Extract the [X, Y] coordinate from the center of the cell holding the provided text.  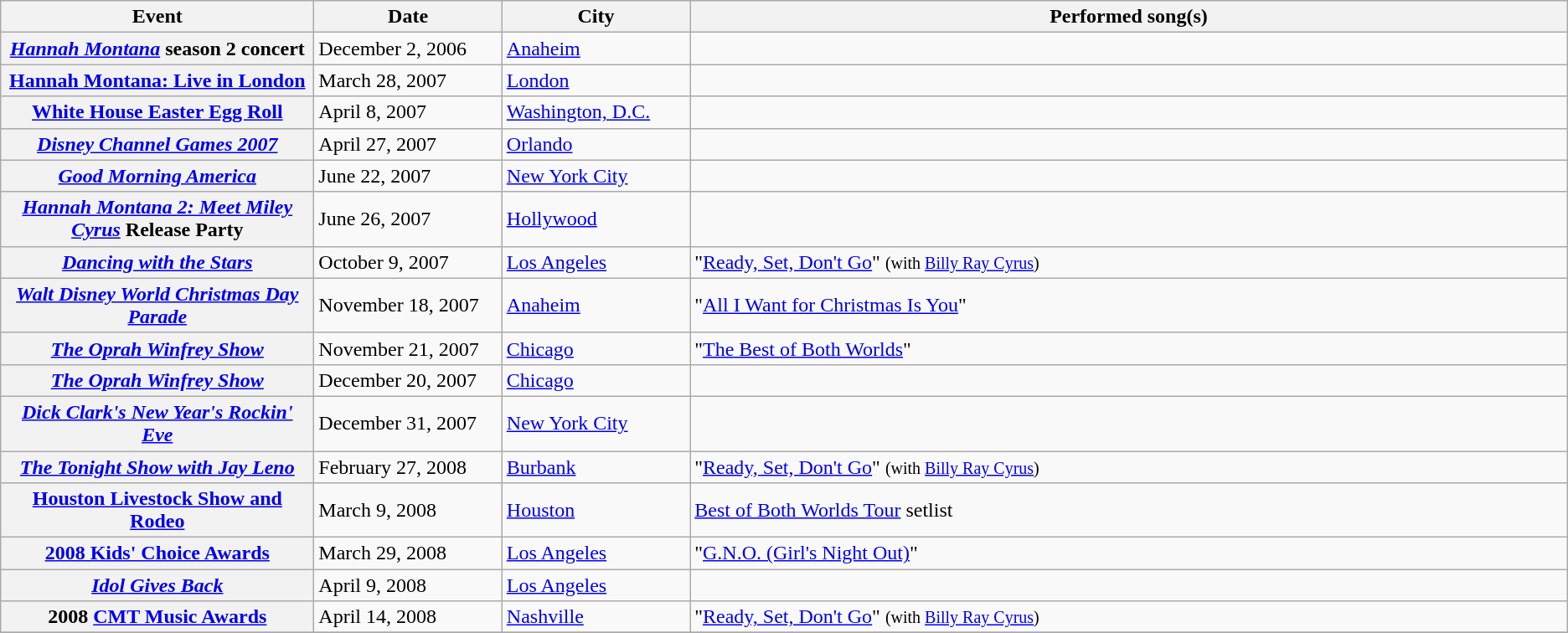
London [596, 80]
2008 Kids' Choice Awards [157, 553]
Walt Disney World Christmas Day Parade [157, 305]
Idol Gives Back [157, 585]
December 31, 2007 [408, 424]
Orlando [596, 144]
Washington, D.C. [596, 112]
City [596, 17]
Event [157, 17]
February 27, 2008 [408, 466]
December 2, 2006 [408, 49]
"G.N.O. (Girl's Night Out)" [1129, 553]
June 22, 2007 [408, 176]
Performed song(s) [1129, 17]
November 18, 2007 [408, 305]
Hannah Montana 2: Meet Miley Cyrus Release Party [157, 219]
Dancing with the Stars [157, 262]
April 27, 2007 [408, 144]
"All I Want for Christmas Is You" [1129, 305]
Burbank [596, 466]
Good Morning America [157, 176]
2008 CMT Music Awards [157, 617]
Nashville [596, 617]
White House Easter Egg Roll [157, 112]
Dick Clark's New Year's Rockin' Eve [157, 424]
Disney Channel Games 2007 [157, 144]
December 20, 2007 [408, 380]
Hollywood [596, 219]
April 8, 2007 [408, 112]
Hannah Montana: Live in London [157, 80]
"The Best of Both Worlds" [1129, 348]
April 9, 2008 [408, 585]
June 26, 2007 [408, 219]
March 9, 2008 [408, 511]
Houston [596, 511]
Date [408, 17]
March 29, 2008 [408, 553]
March 28, 2007 [408, 80]
The Tonight Show with Jay Leno [157, 466]
October 9, 2007 [408, 262]
Houston Livestock Show and Rodeo [157, 511]
Hannah Montana season 2 concert [157, 49]
April 14, 2008 [408, 617]
Best of Both Worlds Tour setlist [1129, 511]
November 21, 2007 [408, 348]
